Capture the cell that displays the provided text and extract its (x, y) central coordinate. 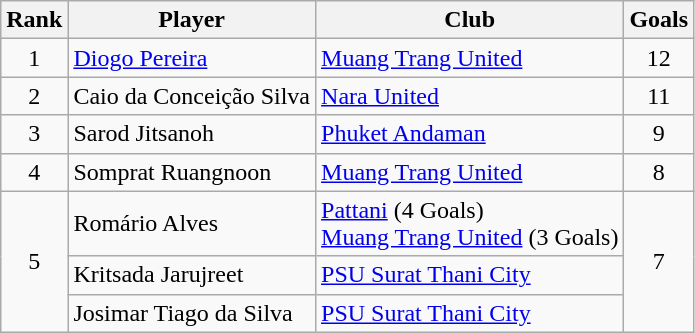
Caio da Conceição Silva (192, 96)
Nara United (470, 96)
4 (34, 172)
7 (659, 262)
9 (659, 134)
5 (34, 262)
12 (659, 58)
Diogo Pereira (192, 58)
Club (470, 20)
2 (34, 96)
Sarod Jitsanoh (192, 134)
Pattani (4 Goals)Muang Trang United (3 Goals) (470, 224)
Josimar Tiago da Silva (192, 313)
Somprat Ruangnoon (192, 172)
3 (34, 134)
Rank (34, 20)
Phuket Andaman (470, 134)
Kritsada Jarujreet (192, 275)
8 (659, 172)
Goals (659, 20)
Romário Alves (192, 224)
Player (192, 20)
1 (34, 58)
11 (659, 96)
